From the cell containing the given text, extract its center point as [x, y] coordinate. 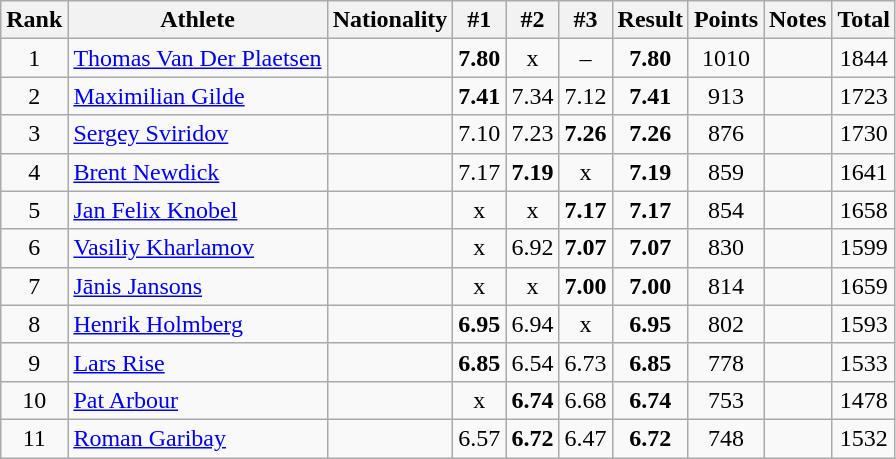
Pat Arbour [198, 400]
913 [726, 96]
753 [726, 400]
6.94 [532, 324]
1010 [726, 58]
814 [726, 286]
Jānis Jansons [198, 286]
Notes [798, 20]
Thomas Van Der Plaetsen [198, 58]
1844 [864, 58]
1478 [864, 400]
Jan Felix Knobel [198, 210]
854 [726, 210]
Brent Newdick [198, 172]
7.12 [586, 96]
Points [726, 20]
7.34 [532, 96]
876 [726, 134]
#2 [532, 20]
6.92 [532, 248]
Henrik Holmberg [198, 324]
#1 [480, 20]
Result [650, 20]
859 [726, 172]
Rank [34, 20]
11 [34, 438]
6.68 [586, 400]
2 [34, 96]
1593 [864, 324]
1641 [864, 172]
Athlete [198, 20]
8 [34, 324]
6 [34, 248]
Sergey Sviridov [198, 134]
Lars Rise [198, 362]
6.73 [586, 362]
6.47 [586, 438]
1533 [864, 362]
1730 [864, 134]
1532 [864, 438]
– [586, 58]
4 [34, 172]
748 [726, 438]
6.57 [480, 438]
9 [34, 362]
1599 [864, 248]
778 [726, 362]
1 [34, 58]
#3 [586, 20]
10 [34, 400]
1658 [864, 210]
3 [34, 134]
Nationality [390, 20]
802 [726, 324]
1659 [864, 286]
Roman Garibay [198, 438]
6.54 [532, 362]
830 [726, 248]
7 [34, 286]
Maximilian Gilde [198, 96]
7.23 [532, 134]
1723 [864, 96]
7.10 [480, 134]
Total [864, 20]
5 [34, 210]
Vasiliy Kharlamov [198, 248]
